Identify which cell holds the provided text, then report its [x, y] central coordinate. 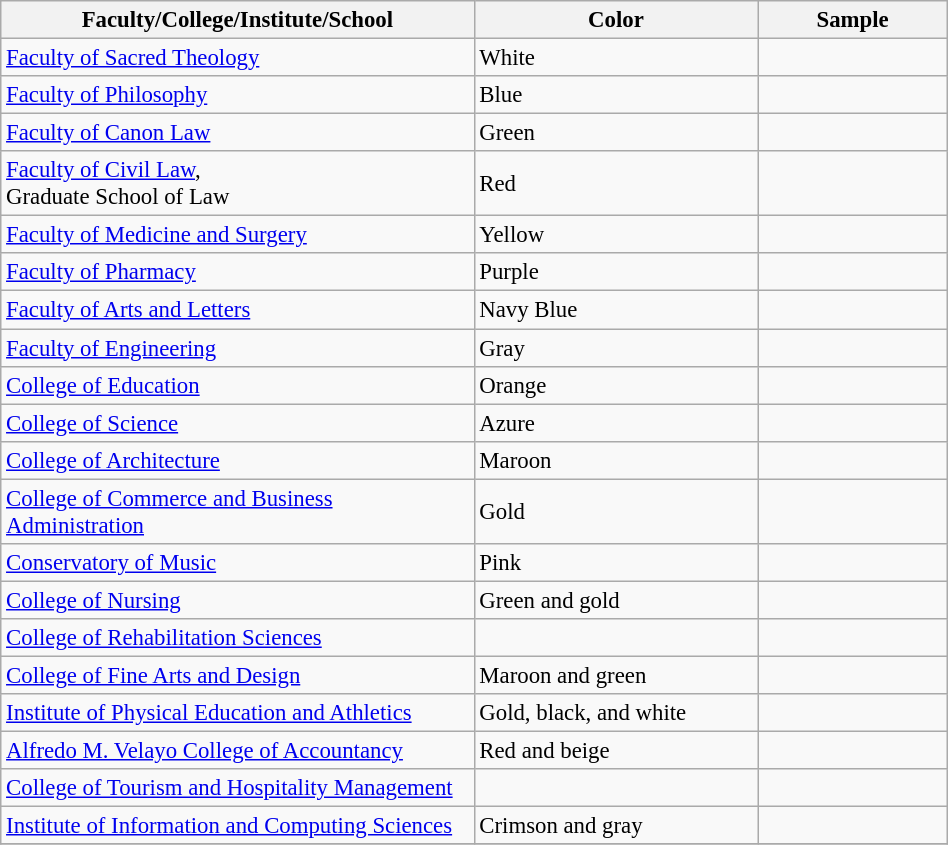
Color [616, 20]
Alfredo M. Velayo College of Accountancy [238, 751]
Faculty of Philosophy [238, 95]
Orange [616, 385]
Institute of Physical Education and Athletics [238, 713]
Blue [616, 95]
Maroon [616, 460]
Conservatory of Music [238, 563]
Sample [852, 20]
Pink [616, 563]
Faculty of Pharmacy [238, 273]
Institute of Information and Computing Sciences [238, 826]
College of Science [238, 423]
Faculty of Engineering [238, 348]
College of Architecture [238, 460]
College of Education [238, 385]
College of Tourism and Hospitality Management [238, 788]
College of Commerce and Business Administration [238, 512]
Yellow [616, 235]
Gold [616, 512]
Red and beige [616, 751]
College of Rehabilitation Sciences [238, 638]
Green and gold [616, 600]
Faculty of Sacred Theology [238, 58]
Faculty of Arts and Letters [238, 310]
White [616, 58]
Red [616, 184]
Green [616, 133]
Crimson and gray [616, 826]
Faculty/College/Institute/School [238, 20]
Faculty of Civil Law, Graduate School of Law [238, 184]
College of Fine Arts and Design [238, 675]
College of Nursing [238, 600]
Maroon and green [616, 675]
Gray [616, 348]
Navy Blue [616, 310]
Azure [616, 423]
Purple [616, 273]
Gold, black, and white [616, 713]
Faculty of Medicine and Surgery [238, 235]
Faculty of Canon Law [238, 133]
